Determine the (x, y) coordinate at the center of the cell enclosing the given text.  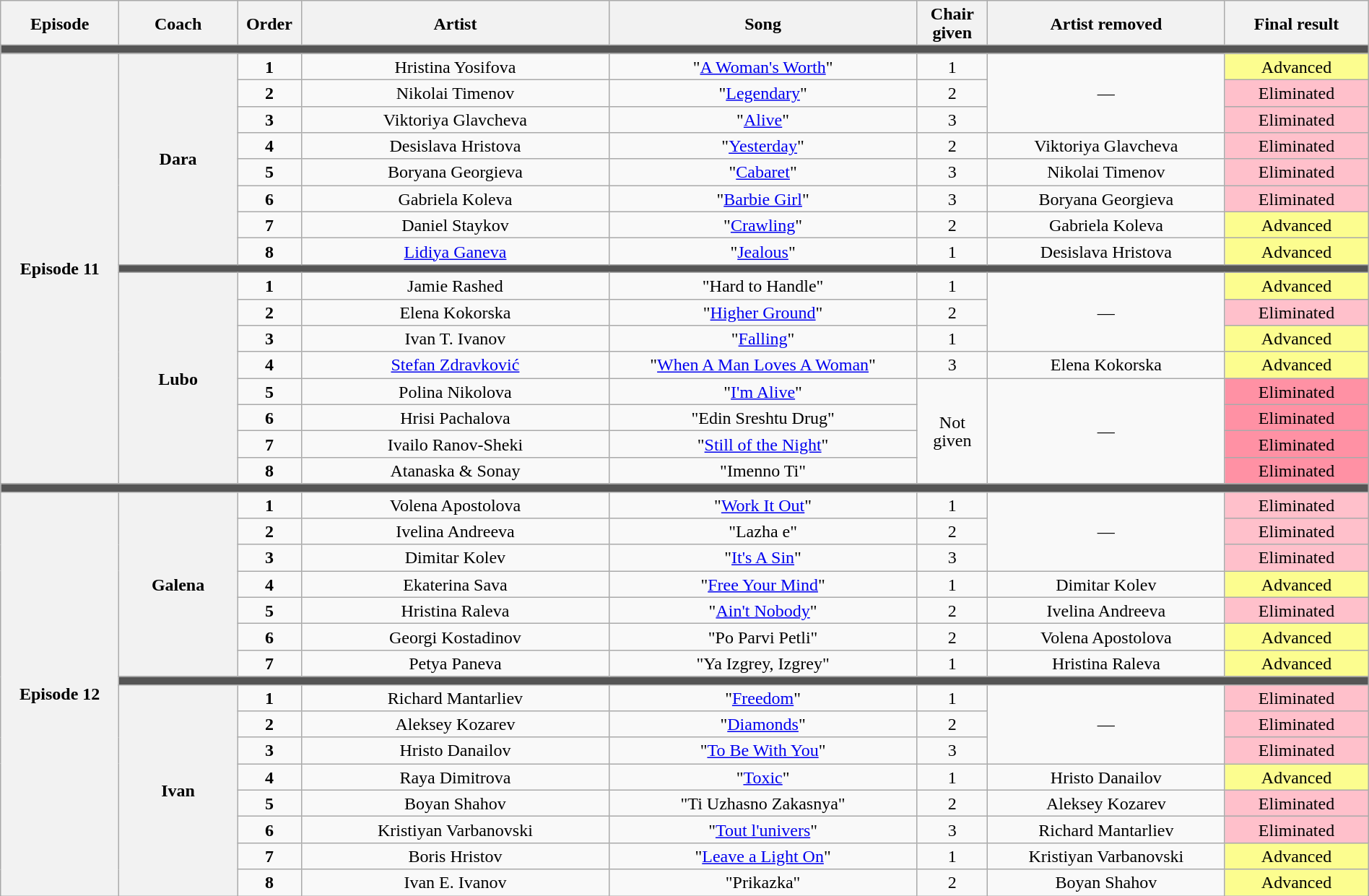
Jamie Rashed (455, 286)
Song (763, 23)
"Hard to Handle" (763, 286)
"Diamonds" (763, 725)
Artist (455, 23)
Georgi Kostadinov (455, 637)
"Leave a Light On" (763, 856)
"It's A Sin" (763, 557)
"Free Your Mind" (763, 585)
Ivailo Ranov-Sheki (455, 445)
"Falling" (763, 339)
"Legendary" (763, 92)
Stefan Zdravković (455, 365)
Ekaterina Sava (455, 585)
"Prikazka" (763, 882)
Atanaska & Sonay (455, 471)
"When A Man Loves A Woman" (763, 365)
Lidiya Ganeva (455, 251)
Ivan T. Ivanov (455, 339)
Not given (952, 431)
Episode (60, 23)
Lubo (178, 378)
Hrisi Pachalova (455, 417)
"Crawling" (763, 225)
"Imenno Ti" (763, 471)
Episode 11 (60, 269)
Coach (178, 23)
Raya Dimitrova (455, 777)
Chair given (952, 23)
Dara (178, 159)
Boris Hristov (455, 856)
"Toxic" (763, 777)
Episode 12 (60, 694)
"Edin Sreshtu Drug" (763, 417)
"Ti Uzhasno Zakasnya" (763, 803)
Hristina Yosifova (455, 66)
Artist removed (1106, 23)
Galena (178, 584)
Petya Paneva (455, 663)
Final result (1297, 23)
"A Woman's Worth" (763, 66)
"Lazha e" (763, 531)
"Alive" (763, 120)
"Higher Ground" (763, 312)
"Cabaret" (763, 172)
"Freedom" (763, 697)
Ivan E. Ivanov (455, 882)
"I'm Alive" (763, 391)
Order (269, 23)
"Still of the Night" (763, 445)
Ivan (178, 790)
"Yesterday" (763, 146)
"Tout l'univers" (763, 830)
"Ya Izgrey, Izgrey" (763, 663)
"Barbie Girl" (763, 199)
Daniel Staykov (455, 225)
"Ain't Nobody" (763, 611)
"Po Parvi Petli" (763, 637)
"Work It Out" (763, 505)
"To Be With You" (763, 751)
Polina Nikolova (455, 391)
"Jealous" (763, 251)
